For the text-containing cell, return its midpoint in [X, Y] coordinate format. 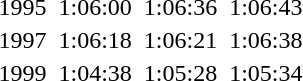
1:06:18 [95, 40]
1:06:21 [180, 40]
